Return the [X, Y] coordinate for the center point of the cell that contains the specified text.  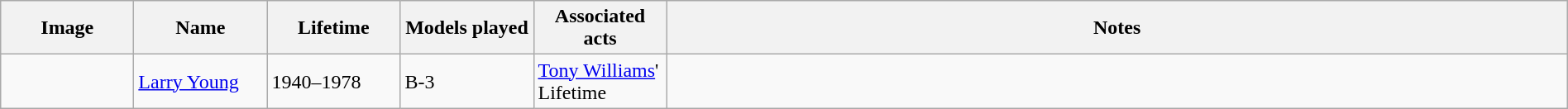
Models played [466, 28]
Larry Young [200, 81]
Associated acts [600, 28]
1940–1978 [334, 81]
Lifetime [334, 28]
Notes [1116, 28]
B-3 [466, 81]
Image [68, 28]
Tony Williams' Lifetime [600, 81]
Name [200, 28]
